Provide the [x, y] coordinate of the cell's center where the given text is located.  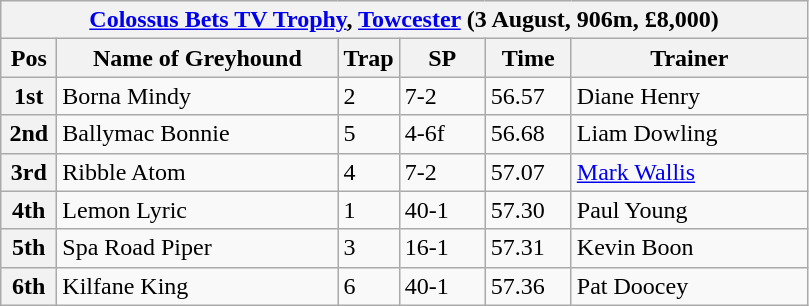
57.31 [528, 248]
57.30 [528, 210]
Liam Dowling [689, 134]
Kevin Boon [689, 248]
56.68 [528, 134]
Lemon Lyric [198, 210]
3rd [29, 172]
Trap [368, 58]
1st [29, 96]
4-6f [442, 134]
3 [368, 248]
Pat Doocey [689, 286]
Time [528, 58]
2nd [29, 134]
1 [368, 210]
SP [442, 58]
Ribble Atom [198, 172]
4 [368, 172]
Paul Young [689, 210]
16-1 [442, 248]
6th [29, 286]
5th [29, 248]
57.36 [528, 286]
5 [368, 134]
2 [368, 96]
57.07 [528, 172]
Pos [29, 58]
6 [368, 286]
Colossus Bets TV Trophy, Towcester (3 August, 906m, £8,000) [404, 20]
Mark Wallis [689, 172]
Trainer [689, 58]
Name of Greyhound [198, 58]
Spa Road Piper [198, 248]
Kilfane King [198, 286]
Borna Mindy [198, 96]
Ballymac Bonnie [198, 134]
4th [29, 210]
56.57 [528, 96]
Diane Henry [689, 96]
